For the text-containing cell, return its midpoint in (x, y) coordinate format. 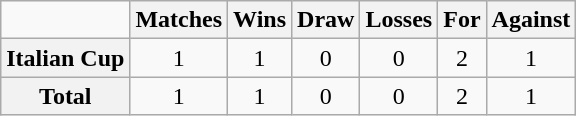
Wins (260, 20)
Losses (399, 20)
Against (531, 20)
Total (66, 96)
Matches (179, 20)
For (462, 20)
Draw (326, 20)
Italian Cup (66, 58)
